Output the (X, Y) coordinate of the center of the cell containing the given text.  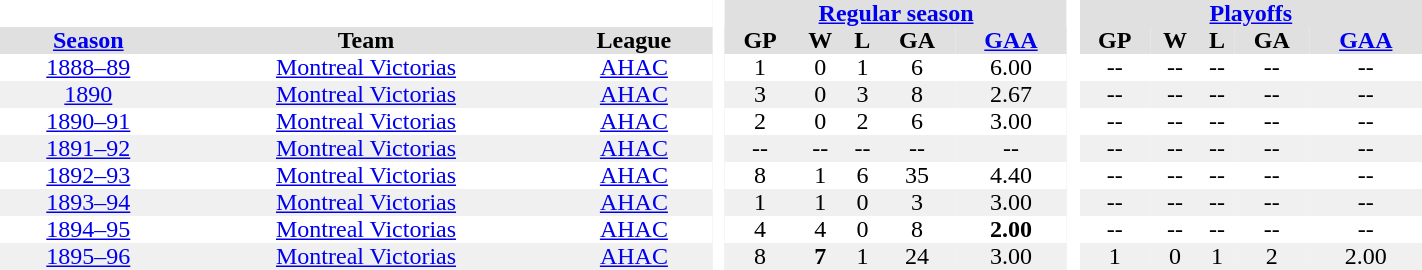
1890 (88, 94)
Team (366, 40)
1893–94 (88, 202)
1895–96 (88, 256)
Season (88, 40)
7 (820, 256)
35 (917, 176)
1894–95 (88, 230)
6.00 (1011, 68)
1892–93 (88, 176)
League (634, 40)
1888–89 (88, 68)
2.67 (1011, 94)
24 (917, 256)
4.40 (1011, 176)
1891–92 (88, 148)
Regular season (896, 14)
1890–91 (88, 122)
Playoffs (1251, 14)
